Find where the given text appears and provide that cell's center as (x, y) coordinate. 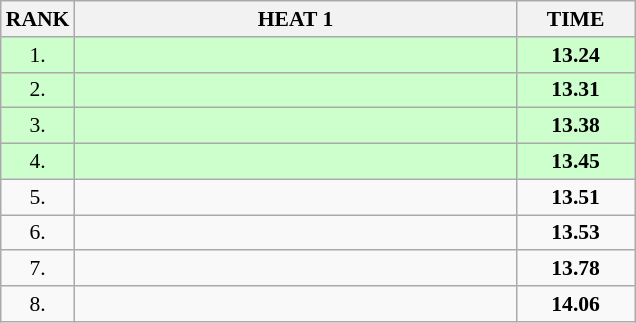
TIME (576, 19)
HEAT 1 (295, 19)
13.51 (576, 197)
6. (38, 233)
7. (38, 269)
13.45 (576, 162)
RANK (38, 19)
13.78 (576, 269)
14.06 (576, 304)
13.38 (576, 126)
8. (38, 304)
3. (38, 126)
13.53 (576, 233)
2. (38, 90)
13.31 (576, 90)
13.24 (576, 55)
1. (38, 55)
4. (38, 162)
5. (38, 197)
